Search for the cell housing the specified text and yield its (X, Y) center coordinate. 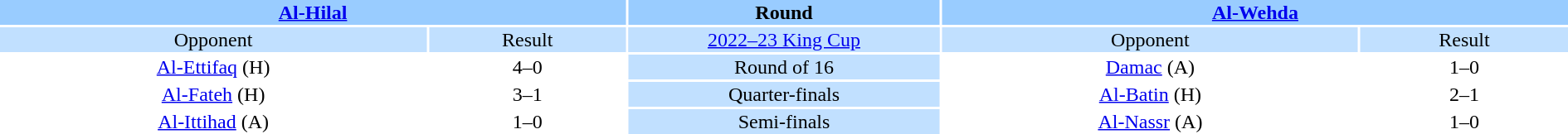
Al-Nassr (A) (1150, 122)
Al-Ettifaq (H) (213, 67)
Semi-finals (784, 122)
Al-Wehda (1255, 12)
4–0 (528, 67)
Al-Ittihad (A) (213, 122)
Round (784, 12)
3–1 (528, 94)
Al-Fateh (H) (213, 94)
2–1 (1464, 94)
Damac (A) (1150, 67)
Al-Batin (H) (1150, 94)
2022–23 King Cup (784, 40)
Quarter-finals (784, 94)
Al-Hilal (313, 12)
Round of 16 (784, 67)
